Search for the cell housing the specified text and yield its (x, y) center coordinate. 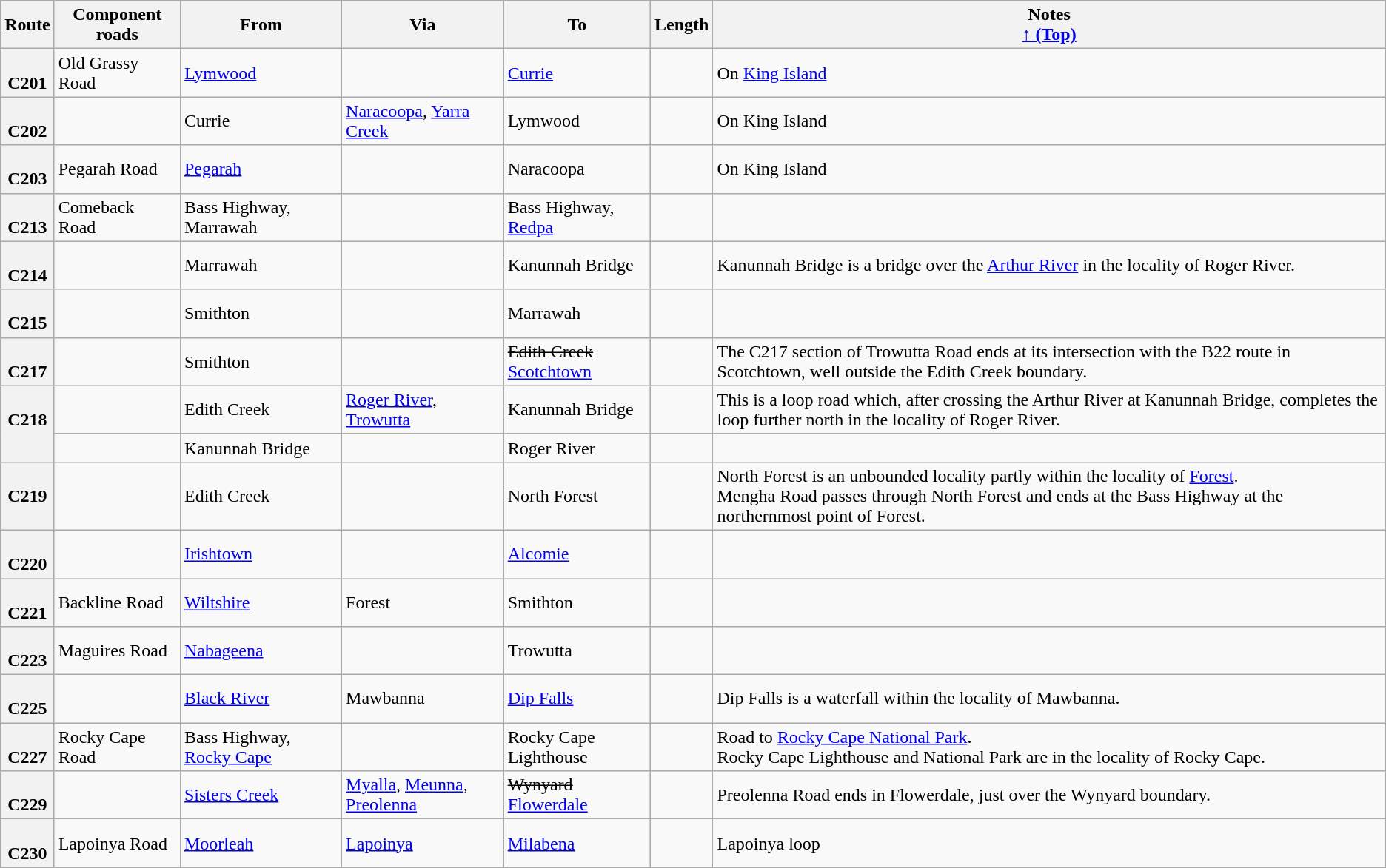
Backline Road (117, 602)
Sisters Creek (261, 795)
Rocky Cape Lighthouse (577, 747)
Via (423, 25)
C223 (27, 651)
Road to Rocky Cape National Park. Rocky Cape Lighthouse and National Park are in the locality of Rocky Cape. (1049, 747)
This is a loop road which, after crossing the Arthur River at Kanunnah Bridge, completes the loop further north in the locality of Roger River. (1049, 410)
Milabena (577, 844)
C201 (27, 73)
Length (682, 25)
Myalla, Meunna, Preolenna (423, 795)
C213 (27, 218)
North Forest (577, 496)
Edith Creek Scotchtown (577, 361)
Roger River, Trowutta (423, 410)
Preolenna Road ends in Flowerdale, just over the Wynyard boundary. (1049, 795)
Naracoopa (577, 169)
C220 (27, 554)
Lapoinya Road (117, 844)
C219 (27, 496)
C214 (27, 265)
Mawbanna (423, 699)
Dip Falls is a waterfall within the locality of Mawbanna. (1049, 699)
Alcomie (577, 554)
Wynyard Flowerdale (577, 795)
C203 (27, 169)
C227 (27, 747)
C229 (27, 795)
Maguires Road (117, 651)
C221 (27, 602)
Bass Highway, Redpa (577, 218)
Route (27, 25)
Old Grassy Road (117, 73)
Dip Falls (577, 699)
Moorleah (261, 844)
Rocky Cape Road (117, 747)
C215 (27, 314)
Naracoopa, Yarra Creek (423, 121)
Kanunnah Bridge is a bridge over the Arthur River in the locality of Roger River. (1049, 265)
Wiltshire (261, 602)
Bass Highway, Marrawah (261, 218)
Pegarah Road (117, 169)
Irishtown (261, 554)
C230 (27, 844)
C202 (27, 121)
Forest (423, 602)
Comeback Road (117, 218)
Pegarah (261, 169)
Component roads (117, 25)
Trowutta (577, 651)
From (261, 25)
Notes↑ (Top) (1049, 25)
The C217 section of Trowutta Road ends at its intersection with the B22 route in Scotchtown, well outside the Edith Creek boundary. (1049, 361)
C225 (27, 699)
Bass Highway, Rocky Cape (261, 747)
Black River (261, 699)
C217 (27, 361)
Nabageena (261, 651)
Roger River (577, 448)
To (577, 25)
Lapoinya loop (1049, 844)
Lapoinya (423, 844)
C218 (27, 423)
